Identify which cell holds the provided text, then report its (x, y) central coordinate. 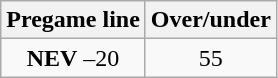
55 (210, 58)
Over/under (210, 20)
NEV –20 (74, 58)
Pregame line (74, 20)
